Provide the [x, y] coordinate of the cell's center where the given text is located.  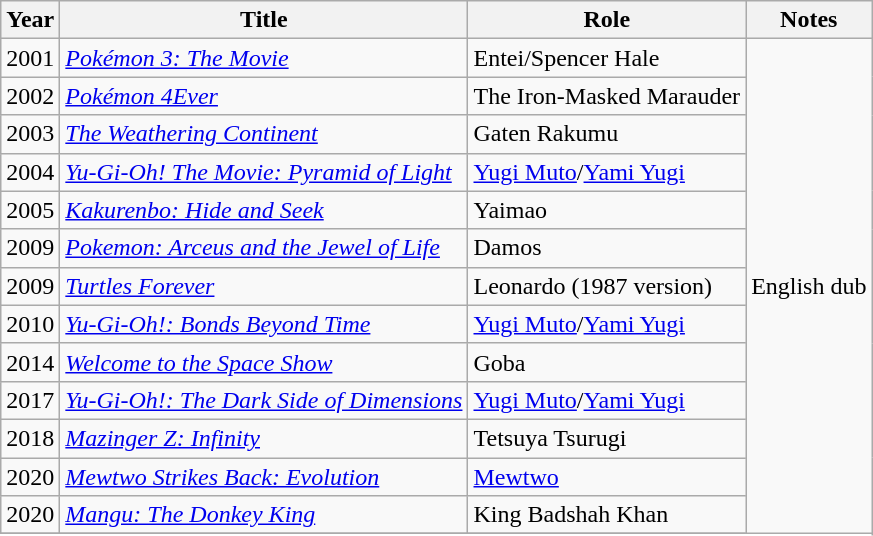
Welcome to the Space Show [264, 362]
Mangu: The Donkey King [264, 515]
Leonardo (1987 version) [607, 286]
Kakurenbo: Hide and Seek [264, 210]
2017 [30, 400]
Mazinger Z: Infinity [264, 438]
2002 [30, 96]
2003 [30, 134]
2010 [30, 324]
Pokemon: Arceus and the Jewel of Life [264, 248]
Yu-Gi-Oh!: The Dark Side of Dimensions [264, 400]
Turtles Forever [264, 286]
Entei/Spencer Hale [607, 58]
Title [264, 20]
2001 [30, 58]
Damos [607, 248]
The Weathering Continent [264, 134]
Yu-Gi-Oh!: Bonds Beyond Time [264, 324]
Pokémon 3: The Movie [264, 58]
Mewtwo [607, 477]
Notes [809, 20]
2018 [30, 438]
English dub [809, 286]
Mewtwo Strikes Back: Evolution [264, 477]
Role [607, 20]
Year [30, 20]
Yaimao [607, 210]
Tetsuya Tsurugi [607, 438]
2004 [30, 172]
Goba [607, 362]
Pokémon 4Ever [264, 96]
2005 [30, 210]
Yu-Gi-Oh! The Movie: Pyramid of Light [264, 172]
The Iron-Masked Marauder [607, 96]
King Badshah Khan [607, 515]
2014 [30, 362]
Gaten Rakumu [607, 134]
